Capture the cell that displays the provided text and extract its (X, Y) central coordinate. 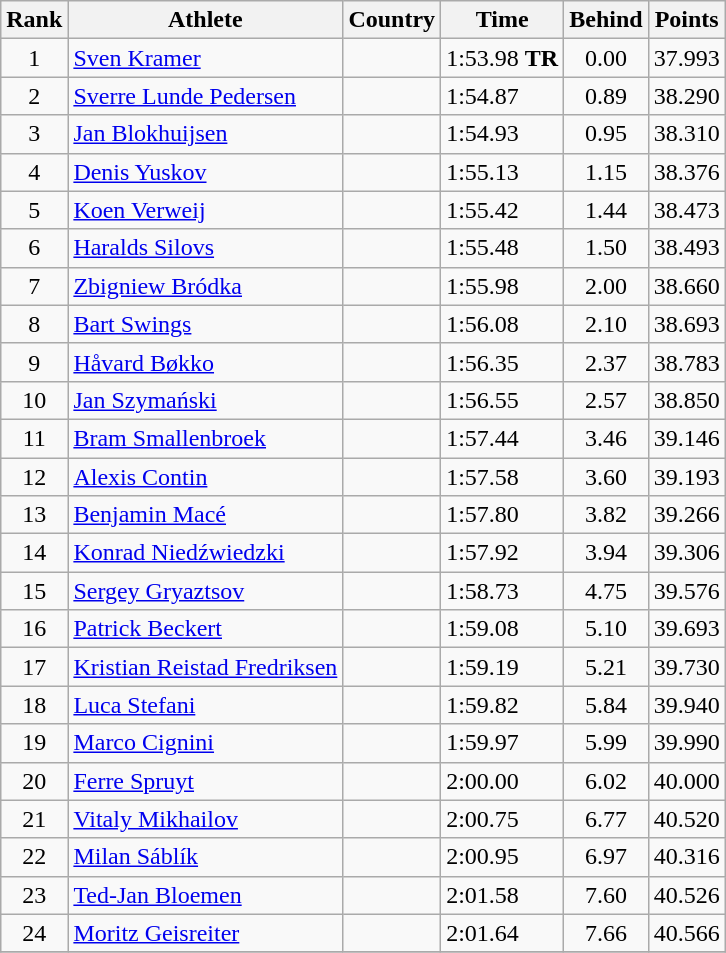
39.990 (686, 743)
15 (34, 591)
39.576 (686, 591)
11 (34, 438)
1:59.97 (502, 743)
1.50 (606, 248)
1:54.93 (502, 134)
16 (34, 629)
38.473 (686, 210)
39.146 (686, 438)
38.660 (686, 286)
1:56.55 (502, 400)
18 (34, 705)
37.993 (686, 58)
40.000 (686, 781)
Benjamin Macé (206, 515)
5.99 (606, 743)
Bram Smallenbroek (206, 438)
Jan Blokhuijsen (206, 134)
2 (34, 96)
9 (34, 362)
6.77 (606, 819)
2:01.64 (502, 933)
Points (686, 20)
0.89 (606, 96)
Moritz Geisreiter (206, 933)
0.95 (606, 134)
1:59.19 (502, 667)
2:00.95 (502, 857)
Luca Stefani (206, 705)
1:55.42 (502, 210)
Time (502, 20)
5.21 (606, 667)
1:57.80 (502, 515)
38.850 (686, 400)
8 (34, 324)
12 (34, 477)
38.290 (686, 96)
Behind (606, 20)
1.15 (606, 172)
Koen Verweij (206, 210)
19 (34, 743)
38.783 (686, 362)
38.310 (686, 134)
Haralds Silovs (206, 248)
22 (34, 857)
7 (34, 286)
6.02 (606, 781)
7.66 (606, 933)
2.37 (606, 362)
1:58.73 (502, 591)
6.97 (606, 857)
38.493 (686, 248)
Alexis Contin (206, 477)
1:59.08 (502, 629)
20 (34, 781)
1:53.98 TR (502, 58)
1:57.92 (502, 553)
Marco Cignini (206, 743)
23 (34, 895)
38.376 (686, 172)
Rank (34, 20)
2.57 (606, 400)
17 (34, 667)
2:00.75 (502, 819)
1:57.58 (502, 477)
3.46 (606, 438)
21 (34, 819)
1:54.87 (502, 96)
2.00 (606, 286)
Milan Sáblík (206, 857)
7.60 (606, 895)
40.316 (686, 857)
Jan Szymański (206, 400)
39.193 (686, 477)
1:55.48 (502, 248)
Patrick Beckert (206, 629)
40.566 (686, 933)
3.60 (606, 477)
Sven Kramer (206, 58)
40.520 (686, 819)
1:56.35 (502, 362)
Athlete (206, 20)
5 (34, 210)
4.75 (606, 591)
Konrad Niedźwiedzki (206, 553)
2:00.00 (502, 781)
Sergey Gryaztsov (206, 591)
39.940 (686, 705)
5.10 (606, 629)
24 (34, 933)
Bart Swings (206, 324)
1:56.08 (502, 324)
6 (34, 248)
40.526 (686, 895)
Håvard Bøkko (206, 362)
Ted-Jan Bloemen (206, 895)
2.10 (606, 324)
Zbigniew Bródka (206, 286)
1:57.44 (502, 438)
1:59.82 (502, 705)
2:01.58 (502, 895)
1.44 (606, 210)
4 (34, 172)
Kristian Reistad Fredriksen (206, 667)
Vitaly Mikhailov (206, 819)
Sverre Lunde Pedersen (206, 96)
1 (34, 58)
10 (34, 400)
3.82 (606, 515)
5.84 (606, 705)
13 (34, 515)
39.306 (686, 553)
39.266 (686, 515)
Ferre Spruyt (206, 781)
14 (34, 553)
1:55.13 (502, 172)
39.693 (686, 629)
3 (34, 134)
0.00 (606, 58)
39.730 (686, 667)
3.94 (606, 553)
1:55.98 (502, 286)
38.693 (686, 324)
Country (392, 20)
Denis Yuskov (206, 172)
